Capture the cell that displays the provided text and extract its [X, Y] central coordinate. 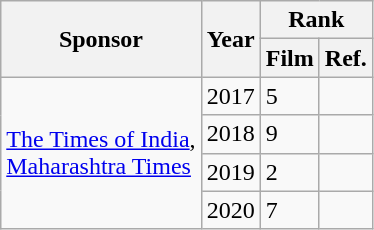
2018 [230, 134]
Ref. [346, 58]
9 [290, 134]
The Times of India,Maharashtra Times [101, 153]
Year [230, 39]
2 [290, 172]
7 [290, 210]
2019 [230, 172]
Sponsor [101, 39]
5 [290, 96]
Film [290, 58]
Rank [316, 20]
2017 [230, 96]
2020 [230, 210]
